Determine the (X, Y) coordinate at the center of the cell enclosing the given text.  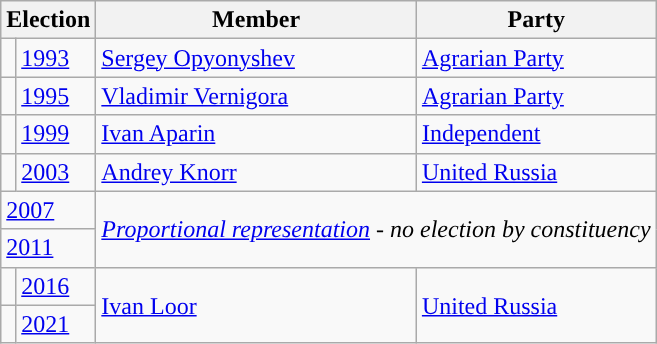
2003 (56, 172)
1999 (56, 134)
1995 (56, 96)
Member (256, 20)
Andrey Knorr (256, 172)
Proportional representation - no election by constituency (376, 229)
Ivan Loor (256, 305)
Vladimir Vernigora (256, 96)
Independent (536, 134)
2011 (48, 248)
2007 (48, 210)
1993 (56, 58)
2021 (56, 324)
Sergey Opyonyshev (256, 58)
Party (536, 20)
Ivan Aparin (256, 134)
2016 (56, 286)
Election (48, 20)
